Determine the (x, y) coordinate at the center of the cell enclosing the given text.  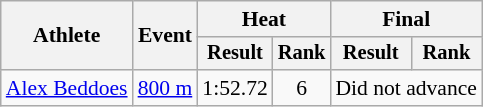
Did not advance (406, 88)
1:52.72 (234, 88)
Event (166, 36)
800 m (166, 88)
Alex Beddoes (67, 88)
Final (406, 19)
Heat (264, 19)
Athlete (67, 36)
6 (302, 88)
